Locate the cell with the specified text and output its (X, Y) center coordinate. 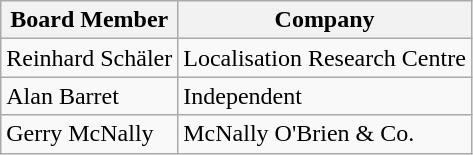
Alan Barret (90, 96)
McNally O'Brien & Co. (325, 134)
Independent (325, 96)
Localisation Research Centre (325, 58)
Company (325, 20)
Reinhard Schäler (90, 58)
Board Member (90, 20)
Gerry McNally (90, 134)
